Identify which cell holds the provided text, then report its (x, y) central coordinate. 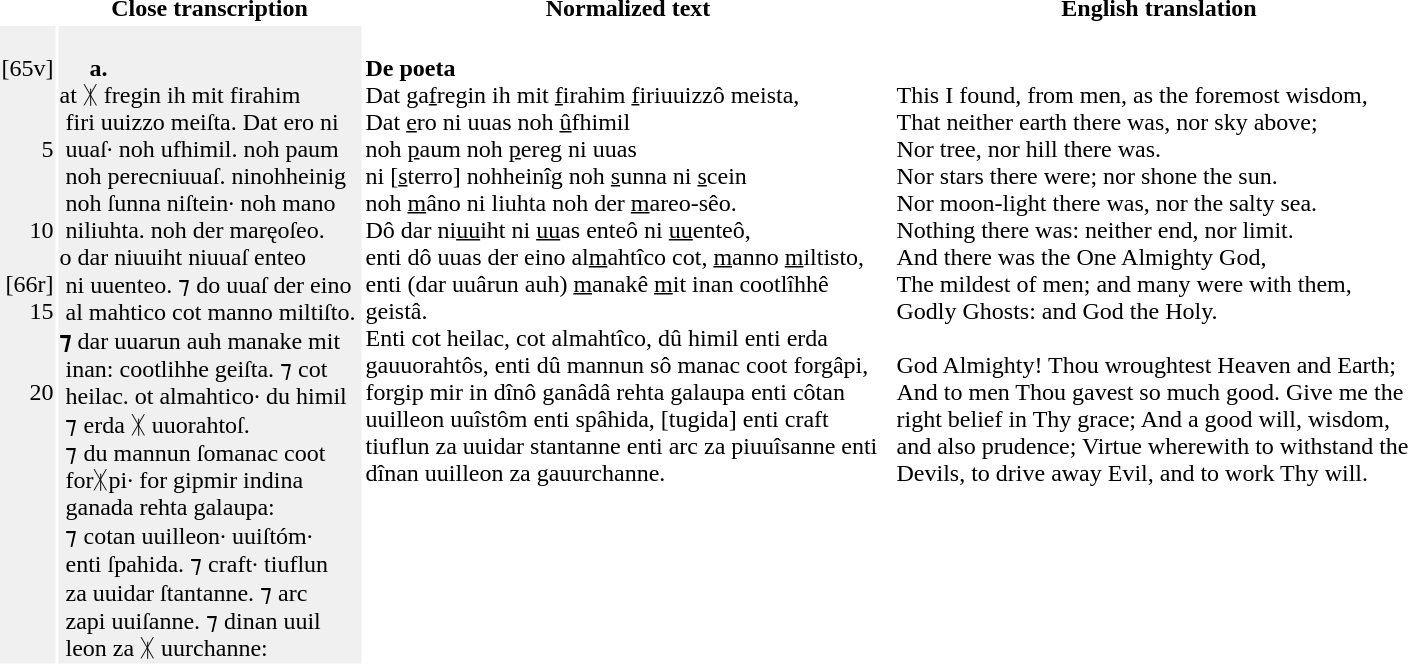
[65v] 5 10 [66r] 15 20 (28, 345)
